Locate the cell with the specified text and output its (x, y) center coordinate. 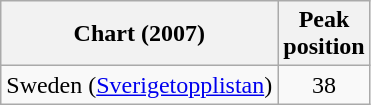
38 (324, 85)
Chart (2007) (140, 34)
Sweden (Sverigetopplistan) (140, 85)
Peakposition (324, 34)
